Find where the given text appears and provide that cell's center as [X, Y] coordinate. 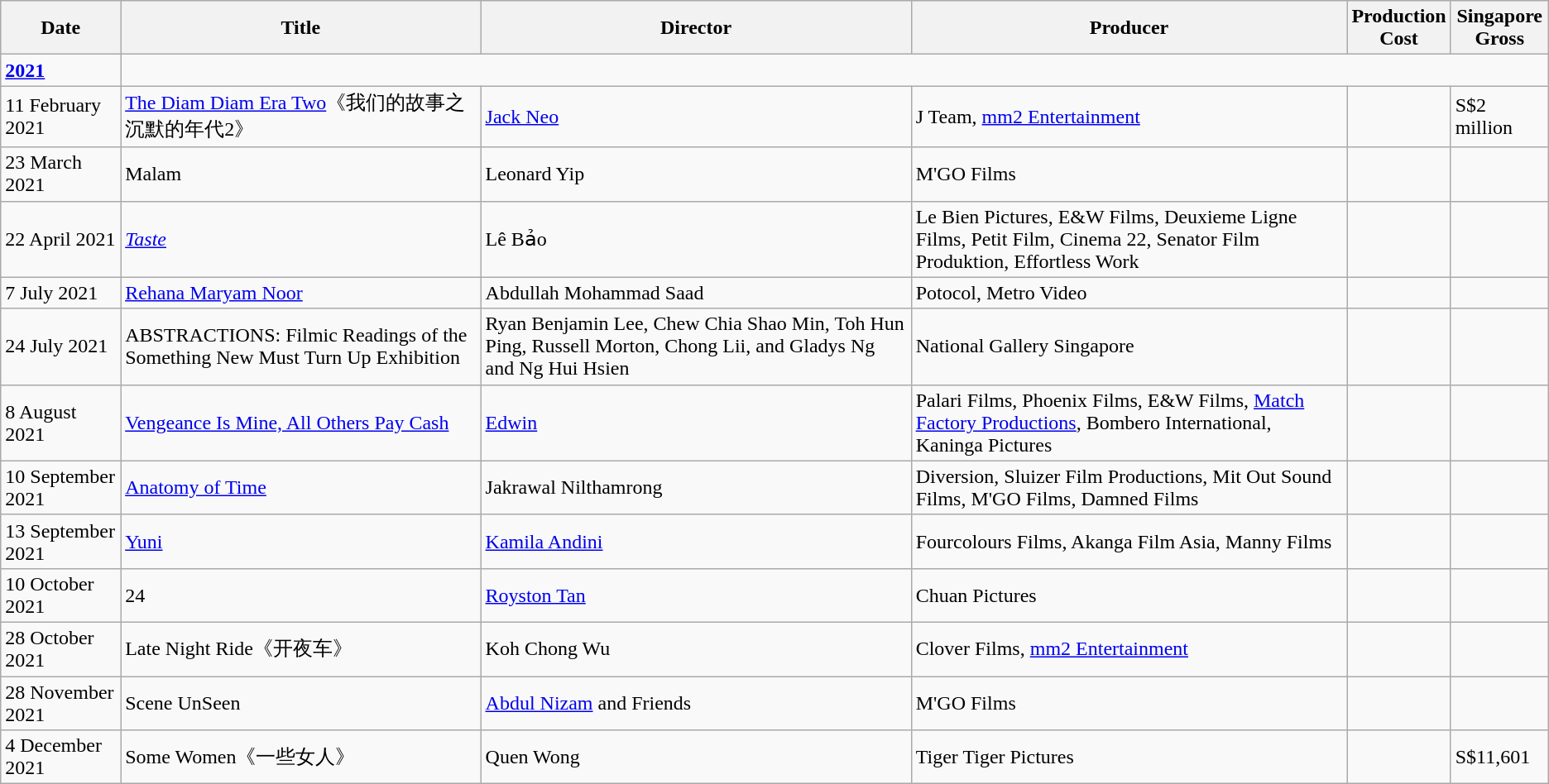
Tiger Tiger Pictures [1129, 758]
Title [301, 28]
National Gallery Singapore [1129, 347]
Palari Films, Phoenix Films, E&W Films, Match Factory Productions, Bombero International, Kaninga Pictures [1129, 423]
28 November 2021 [61, 703]
Fourcolours Films, Akanga Film Asia, Manny Films [1129, 541]
Lê Bảo [696, 239]
Late Night Ride《开夜车》 [301, 648]
Abdullah Mohammad Saad [696, 293]
Ryan Benjamin Lee, Chew Chia Shao Min, Toh Hun Ping, Russell Morton, Chong Lii, and Gladys Ng and Ng Hui Hsien [696, 347]
Jakrawal Nilthamrong [696, 488]
Yuni [301, 541]
ABSTRACTIONS: Filmic Readings of the Something New Must Turn Up Exhibition [301, 347]
22 April 2021 [61, 239]
Taste [301, 239]
Malam [301, 174]
28 October 2021 [61, 648]
Director [696, 28]
11 February 2021 [61, 117]
Vengeance Is Mine, All Others Pay Cash [301, 423]
7 July 2021 [61, 293]
10 October 2021 [61, 595]
Le Bien Pictures, E&W Films, Deuxieme Ligne Films, Petit Film, Cinema 22, Senator Film Produktion, Effortless Work [1129, 239]
23 March 2021 [61, 174]
13 September 2021 [61, 541]
Abdul Nizam and Friends [696, 703]
S$2 million [1499, 117]
4 December 2021 [61, 758]
2021 [61, 70]
Producer [1129, 28]
S$11,601 [1499, 758]
Some Women《一些女人》 [301, 758]
Scene UnSeen [301, 703]
The Diam Diam Era Two《我们的故事之沉默的年代2》 [301, 117]
Clover Films, mm2 Entertainment [1129, 648]
24 [301, 595]
Anatomy of Time [301, 488]
Quen Wong [696, 758]
J Team, mm2 Entertainment [1129, 117]
Kamila Andini [696, 541]
24 July 2021 [61, 347]
Singapore Gross [1499, 28]
8 August 2021 [61, 423]
Date [61, 28]
10 September 2021 [61, 488]
Diversion, Sluizer Film Productions, Mit Out Sound Films, M'GO Films, Damned Films [1129, 488]
Leonard Yip [696, 174]
Koh Chong Wu [696, 648]
Royston Tan [696, 595]
Rehana Maryam Noor [301, 293]
Production Cost [1398, 28]
Jack Neo [696, 117]
Potocol, Metro Video [1129, 293]
Edwin [696, 423]
Chuan Pictures [1129, 595]
